Locate the cell with the specified text and output its (X, Y) center coordinate. 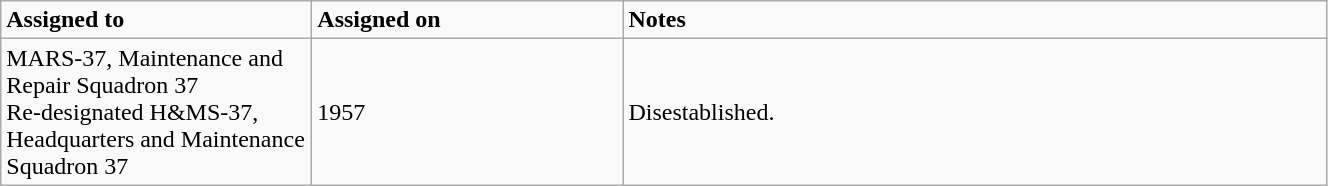
Assigned on (468, 20)
MARS-37, Maintenance and Repair Squadron 37Re-designated H&MS-37, Headquarters and Maintenance Squadron 37 (156, 112)
1957 (468, 112)
Disestablished. (975, 112)
Assigned to (156, 20)
Notes (975, 20)
